Output the (x, y) coordinate of the center of the cell containing the given text.  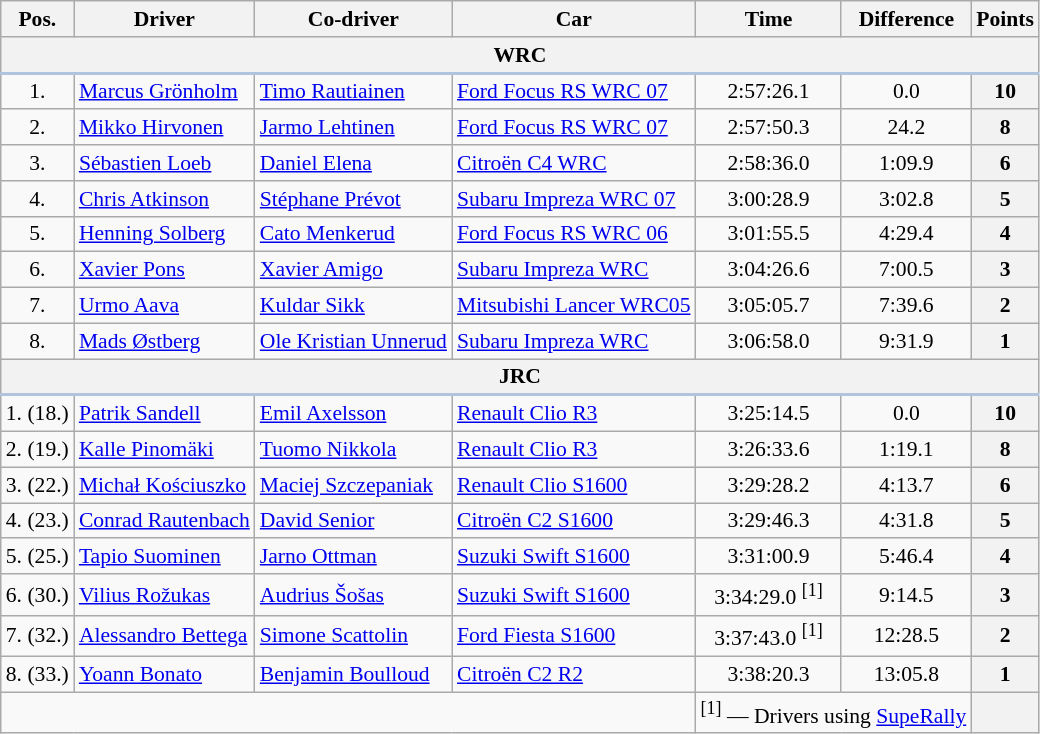
Benjamin Boulloud (354, 675)
5:46.4 (906, 557)
Kalle Pinomäki (164, 450)
Time (769, 19)
Marcus Grönholm (164, 91)
3:38:20.3 (769, 675)
3:34:29.0 [1] (769, 594)
Difference (906, 19)
Mikko Hirvonen (164, 128)
1:19.1 (906, 450)
Michał Kościuszko (164, 485)
Sébastien Loeb (164, 163)
1. (18.) (38, 413)
1:09.9 (906, 163)
Citroën C4 WRC (574, 163)
Citroën C2 R2 (574, 675)
Timo Rautiainen (354, 91)
7. (38, 306)
Xavier Pons (164, 270)
Patrik Sandell (164, 413)
Simone Scattolin (354, 636)
3:02.8 (906, 199)
Ole Kristian Unnerud (354, 341)
8. (38, 341)
Urmo Aava (164, 306)
1. (38, 91)
Vilius Rožukas (164, 594)
7:39.6 (906, 306)
3. (38, 163)
Co-driver (354, 19)
Chris Atkinson (164, 199)
Citroën C2 S1600 (574, 521)
2. (38, 128)
Driver (164, 19)
Kuldar Sikk (354, 306)
Renault Clio S1600 (574, 485)
Subaru Impreza WRC 07 (574, 199)
3. (22.) (38, 485)
3:06:58.0 (769, 341)
Stéphane Prévot (354, 199)
2:57:50.3 (769, 128)
3:04:26.6 (769, 270)
3:31:00.9 (769, 557)
4. (38, 199)
Pos. (38, 19)
Alessandro Bettega (164, 636)
Maciej Szczepaniak (354, 485)
3:29:46.3 (769, 521)
Henning Solberg (164, 234)
Ford Focus RS WRC 06 (574, 234)
3:05:05.7 (769, 306)
6. (30.) (38, 594)
24.2 (906, 128)
7:00.5 (906, 270)
3:26:33.6 (769, 450)
3:01:55.5 (769, 234)
4. (23.) (38, 521)
Points (1005, 19)
[1] — Drivers using SupeRally (834, 712)
3:25:14.5 (769, 413)
8. (33.) (38, 675)
Tuomo Nikkola (354, 450)
Xavier Amigo (354, 270)
Daniel Elena (354, 163)
4:13.7 (906, 485)
5. (25.) (38, 557)
2:58:36.0 (769, 163)
4:31.8 (906, 521)
JRC (520, 377)
4:29.4 (906, 234)
Yoann Bonato (164, 675)
Audrius Šošas (354, 594)
6. (38, 270)
2:57:26.1 (769, 91)
3:37:43.0 [1] (769, 636)
3:29:28.2 (769, 485)
Mitsubishi Lancer WRC05 (574, 306)
Car (574, 19)
WRC (520, 55)
Cato Menkerud (354, 234)
2. (19.) (38, 450)
12:28.5 (906, 636)
9:14.5 (906, 594)
David Senior (354, 521)
9:31.9 (906, 341)
Conrad Rautenbach (164, 521)
Jarno Ottman (354, 557)
Ford Fiesta S1600 (574, 636)
Tapio Suominen (164, 557)
5. (38, 234)
3:00:28.9 (769, 199)
Jarmo Lehtinen (354, 128)
Emil Axelsson (354, 413)
Mads Østberg (164, 341)
13:05.8 (906, 675)
7. (32.) (38, 636)
